For the text-containing cell, return its midpoint in [X, Y] coordinate format. 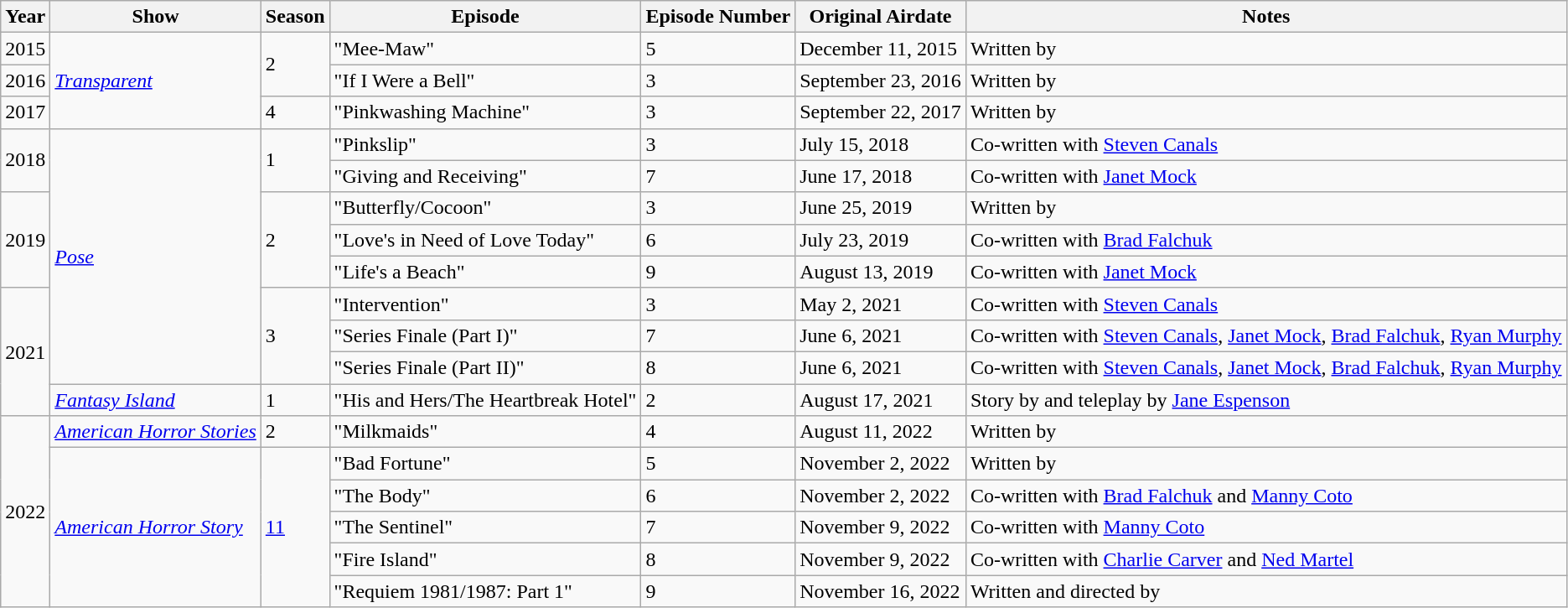
Episode [485, 17]
"Life's a Beach" [485, 272]
August 13, 2019 [881, 272]
August 11, 2022 [881, 432]
Co-written with Charlie Carver and Ned Martel [1265, 559]
"His and Hers/The Heartbreak Hotel" [485, 400]
"If I Were a Bell" [485, 81]
"Mee-Maw" [485, 49]
Year [25, 17]
Co-written with Brad Falchuk and Manny Coto [1265, 496]
"Giving and Receiving" [485, 176]
July 23, 2019 [881, 240]
May 2, 2021 [881, 304]
Transparent [156, 81]
Fantasy Island [156, 400]
2018 [25, 160]
"Butterfly/Cocoon" [485, 208]
Co-written with Manny Coto [1265, 527]
August 17, 2021 [881, 400]
"Series Finale (Part I)" [485, 335]
Notes [1265, 17]
Co-written with Brad Falchuk [1265, 240]
Original Airdate [881, 17]
September 22, 2017 [881, 112]
"Series Finale (Part II)" [485, 367]
2021 [25, 351]
2016 [25, 81]
2015 [25, 49]
June 17, 2018 [881, 176]
2022 [25, 512]
"Love's in Need of Love Today" [485, 240]
Show [156, 17]
American Horror Stories [156, 432]
Story by and teleplay by Jane Espenson [1265, 400]
June 25, 2019 [881, 208]
Episode Number [718, 17]
"The Body" [485, 496]
November 16, 2022 [881, 591]
"Fire Island" [485, 559]
September 23, 2016 [881, 81]
"Milkmaids" [485, 432]
"Bad Fortune" [485, 464]
2017 [25, 112]
2019 [25, 240]
"Pinkwashing Machine" [485, 112]
Pose [156, 256]
"Pinkslip" [485, 144]
11 [295, 527]
"The Sentinel" [485, 527]
American Horror Story [156, 527]
December 11, 2015 [881, 49]
"Intervention" [485, 304]
Written and directed by [1265, 591]
July 15, 2018 [881, 144]
"Requiem 1981/1987: Part 1" [485, 591]
Season [295, 17]
